Extract the (x, y) coordinate from the center of the cell holding the provided text.  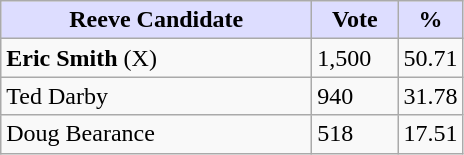
50.71 (430, 58)
31.78 (430, 96)
Vote (355, 20)
940 (355, 96)
Doug Bearance (156, 134)
518 (355, 134)
Reeve Candidate (156, 20)
Ted Darby (156, 96)
% (430, 20)
Eric Smith (X) (156, 58)
17.51 (430, 134)
1,500 (355, 58)
